Pinpoint the cell where the given text exists, returning its [x, y] midpoint coordinate. 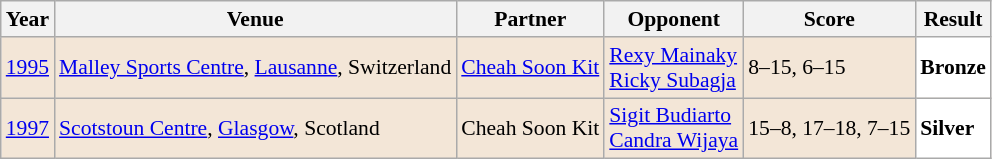
Malley Sports Centre, Lausanne, Switzerland [255, 68]
Sigit Budiarto Candra Wijaya [674, 128]
Rexy Mainaky Ricky Subagja [674, 68]
Partner [530, 19]
1995 [28, 68]
Year [28, 19]
Score [829, 19]
1997 [28, 128]
Silver [953, 128]
Opponent [674, 19]
15–8, 17–18, 7–15 [829, 128]
Scotstoun Centre, Glasgow, Scotland [255, 128]
Venue [255, 19]
Bronze [953, 68]
8–15, 6–15 [829, 68]
Result [953, 19]
